From the cell containing the given text, extract its center point as [x, y] coordinate. 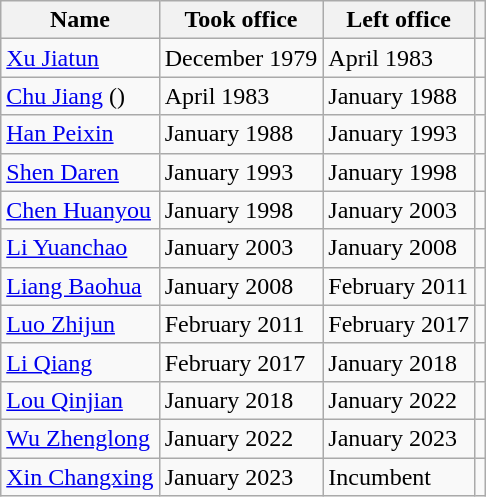
Wu Zhenglong [80, 438]
Shen Daren [80, 172]
Name [80, 20]
Chu Jiang () [80, 96]
Left office [399, 20]
Chen Huanyou [80, 210]
Li Qiang [80, 362]
Liang Baohua [80, 286]
Xu Jiatun [80, 58]
Xin Changxing [80, 477]
Incumbent [399, 477]
Han Peixin [80, 134]
Luo Zhijun [80, 324]
Took office [241, 20]
Lou Qinjian [80, 400]
Li Yuanchao [80, 248]
December 1979 [241, 58]
